Find where the given text appears and provide that cell's center as [X, Y] coordinate. 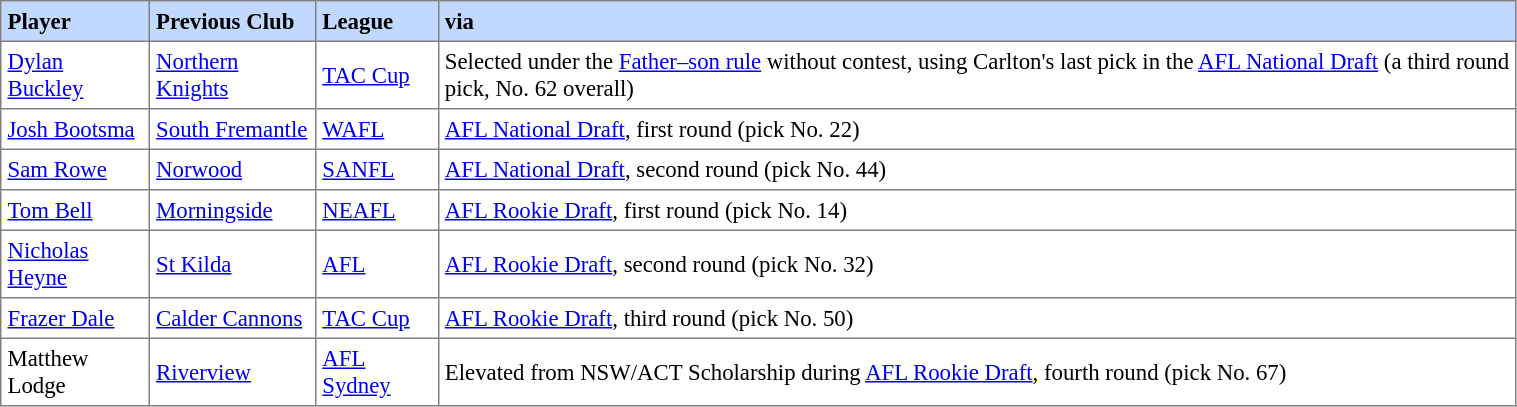
Nicholas Heyne [76, 264]
Selected under the Father–son rule without contest, using Carlton's last pick in the AFL National Draft (a third round pick, No. 62 overall) [977, 75]
Elevated from NSW/ACT Scholarship during AFL Rookie Draft, fourth round (pick No. 67) [977, 372]
Sam Rowe [76, 169]
Tom Bell [76, 210]
Northern Knights [232, 75]
Morningside [232, 210]
SANFL [377, 169]
Calder Cannons [232, 318]
AFL Rookie Draft, second round (pick No. 32) [977, 264]
Norwood [232, 169]
Matthew Lodge [76, 372]
AFL National Draft, first round (pick No. 22) [977, 129]
AFL National Draft, second round (pick No. 44) [977, 169]
St Kilda [232, 264]
AFL Sydney [377, 372]
South Fremantle [232, 129]
Josh Bootsma [76, 129]
Player [76, 21]
League [377, 21]
NEAFL [377, 210]
AFL Rookie Draft, first round (pick No. 14) [977, 210]
Riverview [232, 372]
WAFL [377, 129]
AFL Rookie Draft, third round (pick No. 50) [977, 318]
Frazer Dale [76, 318]
AFL [377, 264]
Previous Club [232, 21]
Dylan Buckley [76, 75]
via [977, 21]
